Scan for the cell matching the given text and deliver its [X, Y] coordinate at center. 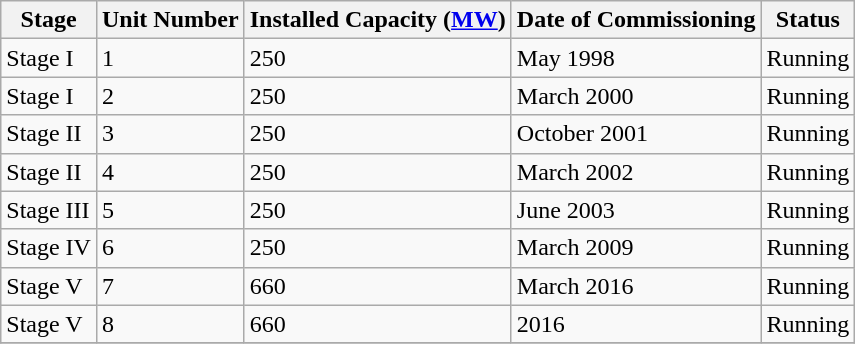
March 2000 [636, 96]
March 2016 [636, 286]
5 [170, 210]
Stage IV [49, 248]
7 [170, 286]
March 2009 [636, 248]
Date of Commissioning [636, 20]
March 2002 [636, 172]
8 [170, 324]
Stage [49, 20]
1 [170, 58]
2 [170, 96]
Unit Number [170, 20]
2016 [636, 324]
6 [170, 248]
May 1998 [636, 58]
Stage III [49, 210]
3 [170, 134]
June 2003 [636, 210]
October 2001 [636, 134]
4 [170, 172]
Status [808, 20]
Installed Capacity (MW) [378, 20]
